Identify which cell holds the provided text, then report its (X, Y) central coordinate. 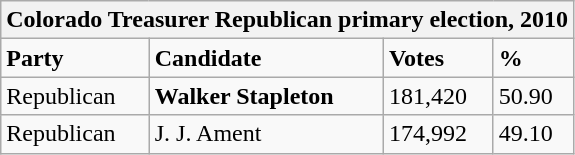
50.90 (533, 96)
174,992 (438, 134)
Candidate (266, 58)
Colorado Treasurer Republican primary election, 2010 (288, 20)
49.10 (533, 134)
Walker Stapleton (266, 96)
J. J. Ament (266, 134)
181,420 (438, 96)
Votes (438, 58)
% (533, 58)
Party (75, 58)
